Pinpoint the cell where the given text exists, returning its (x, y) midpoint coordinate. 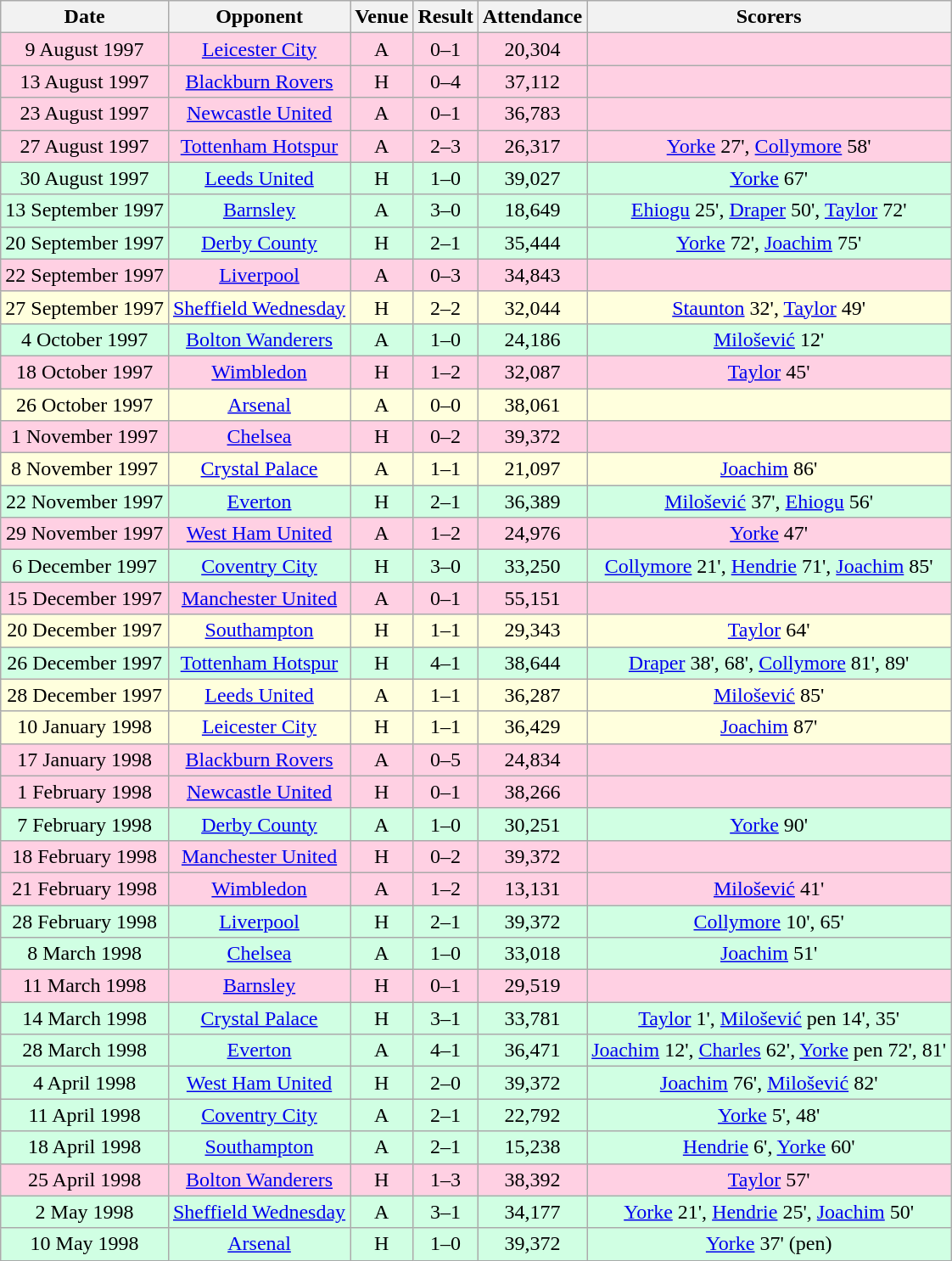
28 December 1997 (85, 695)
26,317 (532, 146)
33,018 (532, 954)
28 February 1998 (85, 921)
30 August 1997 (85, 178)
21,097 (532, 469)
Milošević 85' (769, 695)
13,131 (532, 888)
Joachim 86' (769, 469)
32,044 (532, 307)
33,781 (532, 1018)
Yorke 37' (pen) (769, 1244)
Yorke 47' (769, 534)
Hendrie 6', Yorke 60' (769, 1147)
22 September 1997 (85, 275)
Joachim 76', Milošević 82' (769, 1083)
22,792 (532, 1115)
Yorke 90' (769, 824)
21 February 1998 (85, 888)
Collymore 10', 65' (769, 921)
Ehiogu 25', Draper 50', Taylor 72' (769, 210)
Date (85, 17)
1 February 1998 (85, 792)
28 March 1998 (85, 1051)
33,250 (532, 566)
1–3 (445, 1180)
26 December 1997 (85, 663)
24,834 (532, 759)
4 April 1998 (85, 1083)
30,251 (532, 824)
38,266 (532, 792)
2–0 (445, 1083)
24,186 (532, 339)
14 March 1998 (85, 1018)
Yorke 21', Hendrie 25', Joachim 50' (769, 1212)
Draper 38', 68', Collymore 81', 89' (769, 663)
Taylor 57' (769, 1180)
Yorke 27', Collymore 58' (769, 146)
9 August 1997 (85, 49)
Milošević 41' (769, 888)
37,112 (532, 81)
7 February 1998 (85, 824)
Joachim 87' (769, 727)
18,649 (532, 210)
34,177 (532, 1212)
35,444 (532, 243)
18 February 1998 (85, 856)
Taylor 1', Milošević pen 14', 35' (769, 1018)
38,644 (532, 663)
Collymore 21', Hendrie 71', Joachim 85' (769, 566)
Staunton 32', Taylor 49' (769, 307)
25 April 1998 (85, 1180)
27 August 1997 (85, 146)
29 November 1997 (85, 534)
Yorke 67' (769, 178)
6 December 1997 (85, 566)
8 March 1998 (85, 954)
10 January 1998 (85, 727)
36,783 (532, 114)
0–0 (445, 405)
0–5 (445, 759)
36,389 (532, 502)
39,027 (532, 178)
38,392 (532, 1180)
36,471 (532, 1051)
15,238 (532, 1147)
2–2 (445, 307)
Scorers (769, 17)
32,087 (532, 372)
29,343 (532, 630)
Milošević 12' (769, 339)
13 September 1997 (85, 210)
Result (445, 17)
2–3 (445, 146)
26 October 1997 (85, 405)
36,287 (532, 695)
13 August 1997 (85, 81)
8 November 1997 (85, 469)
Opponent (259, 17)
Taylor 64' (769, 630)
22 November 1997 (85, 502)
2 May 1998 (85, 1212)
27 September 1997 (85, 307)
23 August 1997 (85, 114)
34,843 (532, 275)
Joachim 51' (769, 954)
24,976 (532, 534)
1 November 1997 (85, 437)
Milošević 37', Ehiogu 56' (769, 502)
0–4 (445, 81)
38,061 (532, 405)
20 September 1997 (85, 243)
18 October 1997 (85, 372)
Yorke 72', Joachim 75' (769, 243)
20 December 1997 (85, 630)
11 April 1998 (85, 1115)
29,519 (532, 986)
15 December 1997 (85, 598)
17 January 1998 (85, 759)
4 October 1997 (85, 339)
Yorke 5', 48' (769, 1115)
20,304 (532, 49)
Taylor 45' (769, 372)
10 May 1998 (85, 1244)
36,429 (532, 727)
Venue (382, 17)
55,151 (532, 598)
11 March 1998 (85, 986)
0–3 (445, 275)
18 April 1998 (85, 1147)
Attendance (532, 17)
Joachim 12', Charles 62', Yorke pen 72', 81' (769, 1051)
